From the cell containing the given text, extract its center point as [X, Y] coordinate. 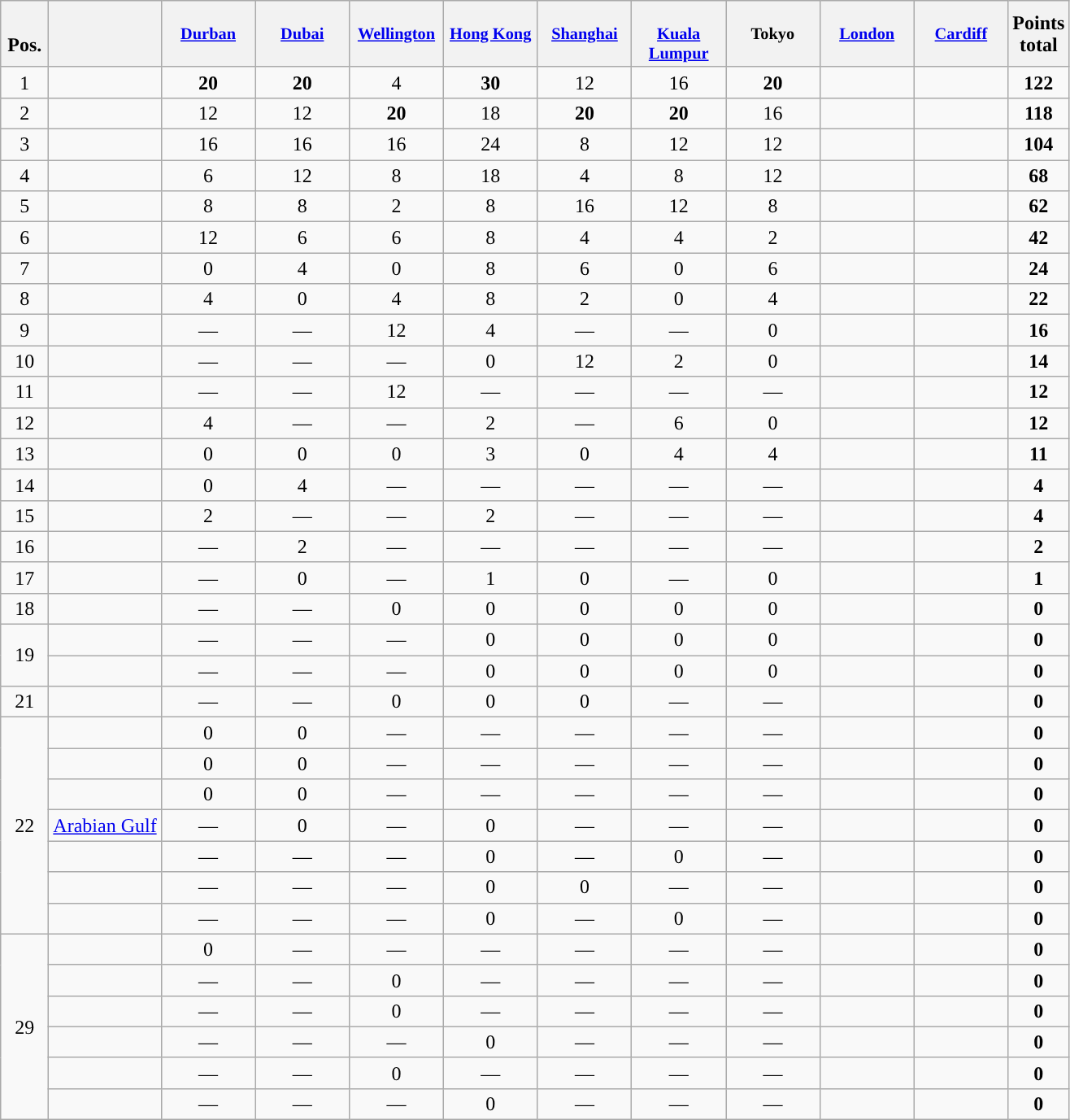
122 [1039, 82]
Hong Kong [490, 34]
30 [490, 82]
21 [24, 702]
62 [1039, 207]
Pos. [24, 34]
42 [1039, 238]
19 [24, 656]
10 [24, 361]
Durban [208, 34]
104 [1039, 145]
London [867, 34]
Cardiff [961, 34]
15 [24, 516]
29 [24, 1026]
17 [24, 577]
Kuala Lumpur [679, 34]
Wellington [397, 34]
Shanghai [585, 34]
Pointstotal [1039, 34]
Arabian Gulf [105, 826]
68 [1039, 176]
9 [24, 330]
118 [1039, 113]
13 [24, 454]
Tokyo [773, 34]
Dubai [302, 34]
7 [24, 268]
5 [24, 207]
